Pinpoint the cell where the given text exists, returning its [X, Y] midpoint coordinate. 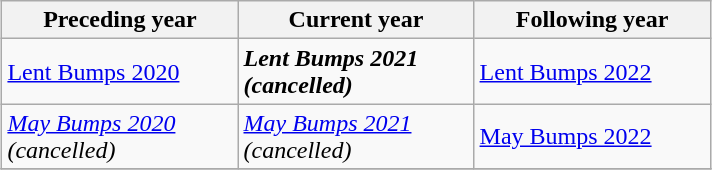
Following year [592, 20]
Lent Bumps 2020 [120, 72]
Lent Bumps 2022 [592, 72]
May Bumps 2021 (cancelled) [356, 136]
Preceding year [120, 20]
May Bumps 2022 [592, 136]
May Bumps 2020 (cancelled) [120, 136]
Current year [356, 20]
Lent Bumps 2021 (cancelled) [356, 72]
